Find where the given text appears and provide that cell's center as [x, y] coordinate. 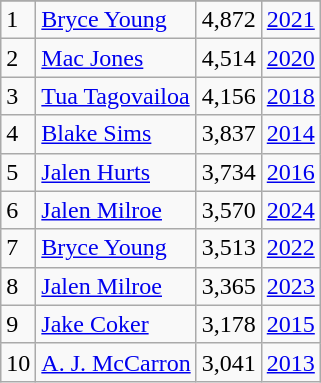
2015 [290, 324]
Blake Sims [116, 134]
Mac Jones [116, 58]
2024 [290, 210]
1 [18, 20]
3,570 [228, 210]
2020 [290, 58]
3,513 [228, 248]
2 [18, 58]
Tua Tagovailoa [116, 96]
3,734 [228, 172]
3 [18, 96]
4,514 [228, 58]
8 [18, 286]
3,178 [228, 324]
4 [18, 134]
5 [18, 172]
2023 [290, 286]
6 [18, 210]
2018 [290, 96]
9 [18, 324]
2014 [290, 134]
2022 [290, 248]
3,041 [228, 362]
7 [18, 248]
4,872 [228, 20]
2013 [290, 362]
2021 [290, 20]
3,365 [228, 286]
3,837 [228, 134]
4,156 [228, 96]
Jalen Hurts [116, 172]
2016 [290, 172]
10 [18, 362]
A. J. McCarron [116, 362]
Jake Coker [116, 324]
